Provide the [x, y] coordinate of the cell's center where the given text is located.  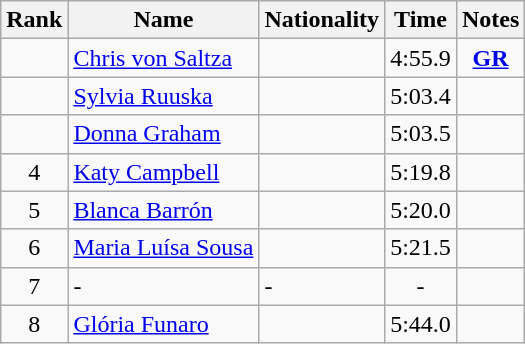
4:55.9 [421, 58]
Donna Graham [164, 134]
8 [34, 324]
5:03.5 [421, 134]
Nationality [322, 20]
5:19.8 [421, 172]
Maria Luísa Sousa [164, 248]
5:20.0 [421, 210]
Notes [490, 20]
5:44.0 [421, 324]
4 [34, 172]
Katy Campbell [164, 172]
Sylvia Ruuska [164, 96]
Name [164, 20]
Blanca Barrón [164, 210]
Time [421, 20]
7 [34, 286]
6 [34, 248]
Rank [34, 20]
5:21.5 [421, 248]
5:03.4 [421, 96]
GR [490, 58]
Glória Funaro [164, 324]
Chris von Saltza [164, 58]
5 [34, 210]
